Return (x, y) of the center of cell containing provided text 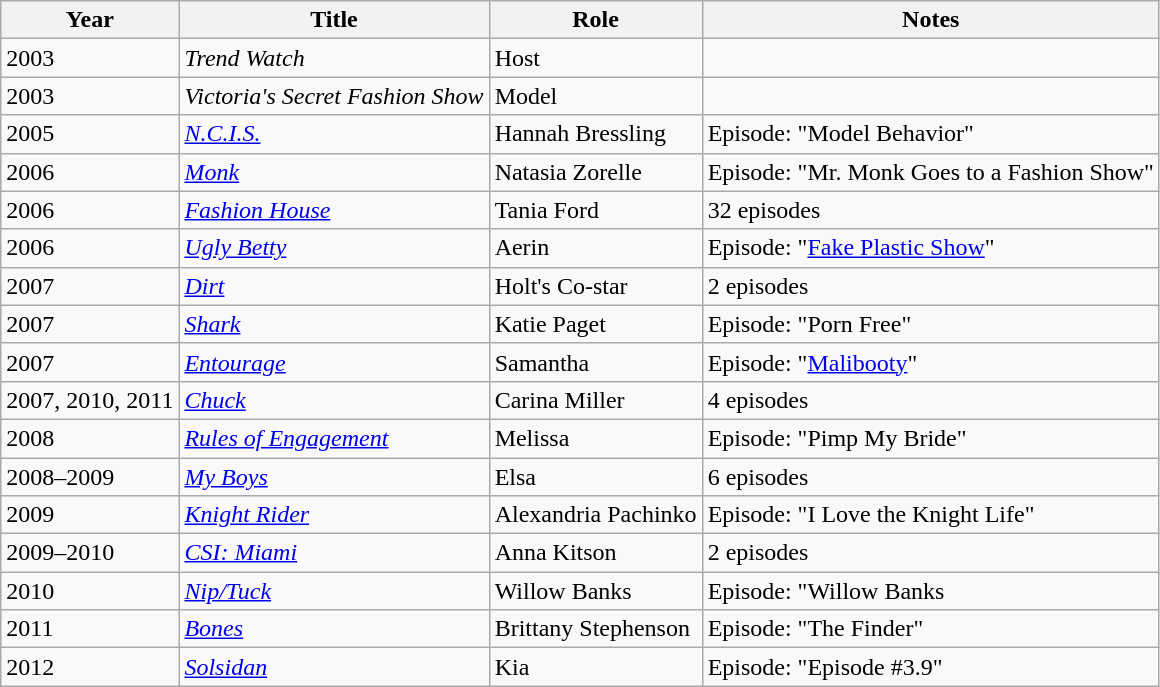
Host (596, 58)
Episode: "Pimp My Bride" (930, 438)
Rules of Engagement (334, 438)
Episode: "The Finder" (930, 629)
Dirt (334, 286)
Episode: "Episode #3.9" (930, 667)
Episode: "Willow Banks (930, 591)
2008 (90, 438)
Victoria's Secret Fashion Show (334, 96)
Kia (596, 667)
Carina Miller (596, 400)
N.C.I.S. (334, 134)
Samantha (596, 362)
Nip/Tuck (334, 591)
6 episodes (930, 477)
2008–2009 (90, 477)
2009–2010 (90, 553)
Tania Ford (596, 210)
2009 (90, 515)
2007, 2010, 2011 (90, 400)
2012 (90, 667)
2010 (90, 591)
Hannah Bressling (596, 134)
Ugly Betty (334, 248)
Role (596, 20)
Chuck (334, 400)
Shark (334, 324)
Brittany Stephenson (596, 629)
Bones (334, 629)
Monk (334, 172)
Title (334, 20)
Episode: "Model Behavior" (930, 134)
Model (596, 96)
32 episodes (930, 210)
CSI: Miami (334, 553)
Melissa (596, 438)
Episode: "Porn Free" (930, 324)
Notes (930, 20)
Knight Rider (334, 515)
2005 (90, 134)
Willow Banks (596, 591)
Alexandria Pachinko (596, 515)
Katie Paget (596, 324)
My Boys (334, 477)
Holt's Co-star (596, 286)
Natasia Zorelle (596, 172)
Episode: "Malibooty" (930, 362)
4 episodes (930, 400)
Anna Kitson (596, 553)
Solsidan (334, 667)
Elsa (596, 477)
Trend Watch (334, 58)
2011 (90, 629)
Episode: "Mr. Monk Goes to a Fashion Show" (930, 172)
Episode: "Fake Plastic Show" (930, 248)
Entourage (334, 362)
Year (90, 20)
Episode: "I Love the Knight Life" (930, 515)
Fashion House (334, 210)
Aerin (596, 248)
